Identify which cell holds the provided text, then report its (x, y) central coordinate. 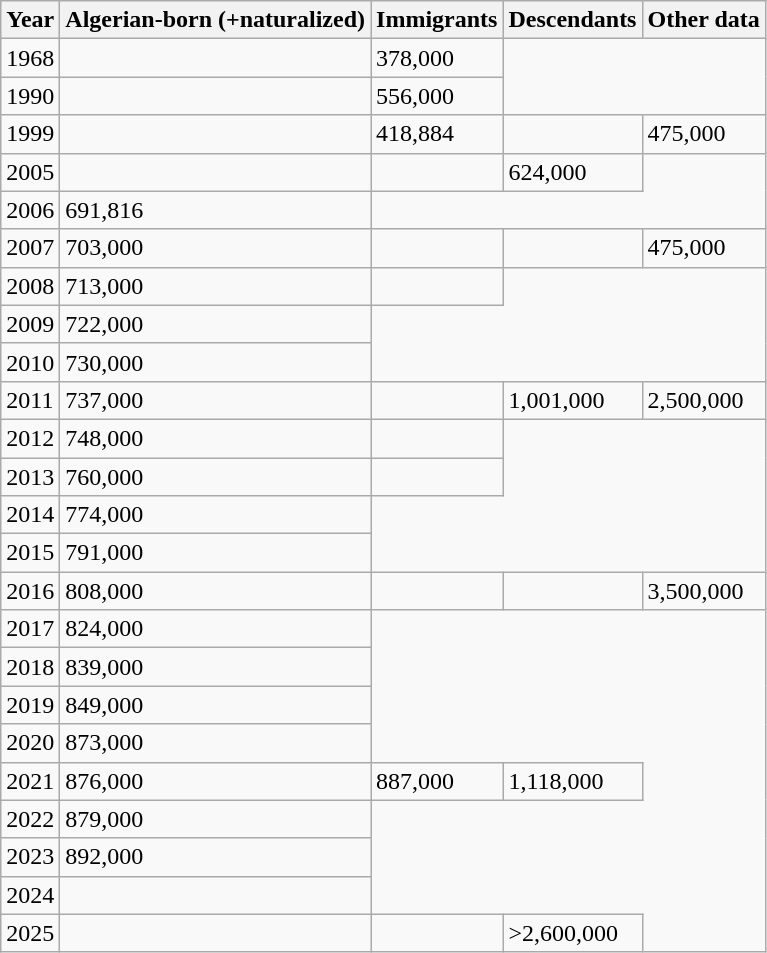
2019 (30, 705)
703,000 (216, 248)
839,000 (216, 667)
Algerian-born (+naturalized) (216, 20)
2020 (30, 743)
1999 (30, 134)
2018 (30, 667)
2023 (30, 857)
3,500,000 (704, 591)
849,000 (216, 705)
1990 (30, 96)
824,000 (216, 629)
2014 (30, 515)
2024 (30, 895)
2015 (30, 553)
Descendants (572, 20)
556,000 (437, 96)
624,000 (572, 172)
2013 (30, 477)
2006 (30, 210)
713,000 (216, 286)
791,000 (216, 553)
>2,600,000 (572, 933)
Year (30, 20)
748,000 (216, 438)
1,118,000 (572, 781)
691,816 (216, 210)
737,000 (216, 400)
760,000 (216, 477)
2009 (30, 324)
722,000 (216, 324)
892,000 (216, 857)
1,001,000 (572, 400)
2008 (30, 286)
774,000 (216, 515)
1968 (30, 58)
Immigrants (437, 20)
879,000 (216, 819)
2025 (30, 933)
887,000 (437, 781)
2017 (30, 629)
378,000 (437, 58)
2,500,000 (704, 400)
418,884 (437, 134)
2022 (30, 819)
2011 (30, 400)
730,000 (216, 362)
873,000 (216, 743)
876,000 (216, 781)
2016 (30, 591)
2007 (30, 248)
2021 (30, 781)
2010 (30, 362)
Other data (704, 20)
2005 (30, 172)
2012 (30, 438)
808,000 (216, 591)
